For the text-containing cell, return its midpoint in [X, Y] coordinate format. 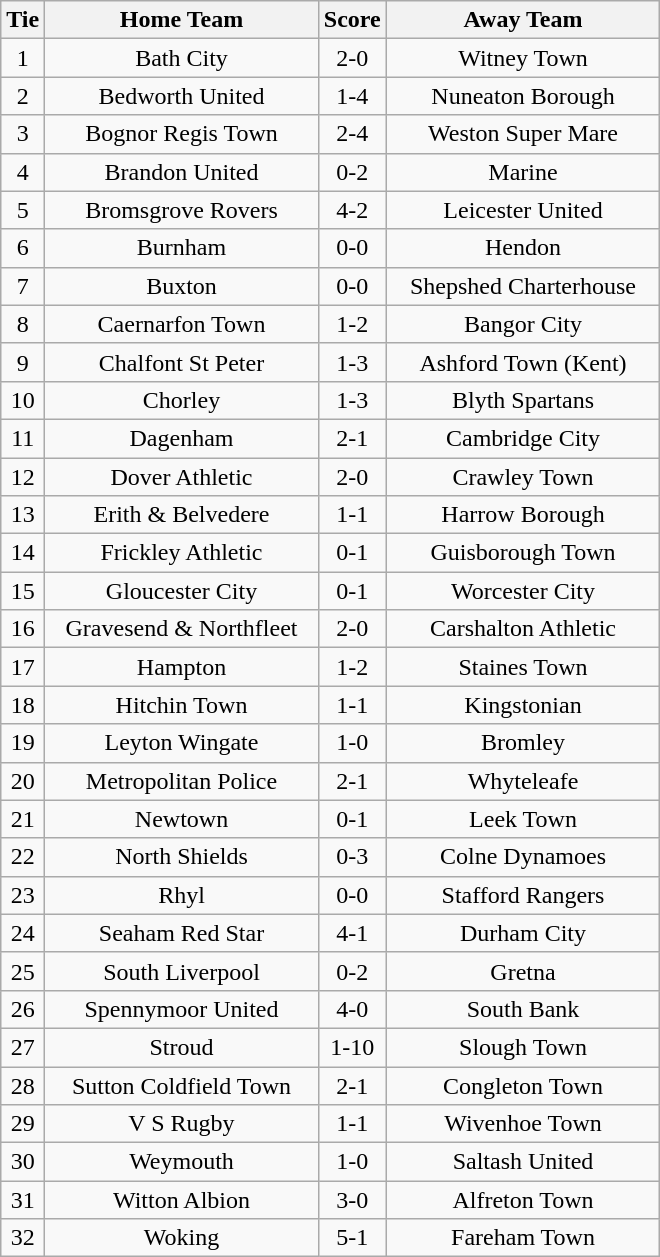
2-4 [352, 134]
Weston Super Mare [523, 134]
Alfreton Town [523, 1200]
12 [23, 477]
Harrow Borough [523, 515]
Score [352, 20]
Chorley [182, 400]
Durham City [523, 933]
24 [23, 933]
26 [23, 1009]
Hampton [182, 667]
Ashford Town (Kent) [523, 362]
Buxton [182, 286]
18 [23, 705]
Brandon United [182, 172]
Fareham Town [523, 1238]
Dover Athletic [182, 477]
27 [23, 1047]
31 [23, 1200]
Crawley Town [523, 477]
1-4 [352, 96]
6 [23, 248]
Gravesend & Northfleet [182, 629]
Wivenhoe Town [523, 1124]
3-0 [352, 1200]
Away Team [523, 20]
16 [23, 629]
Caernarfon Town [182, 324]
Stroud [182, 1047]
Gretna [523, 971]
4-0 [352, 1009]
Marine [523, 172]
4 [23, 172]
Bognor Regis Town [182, 134]
1 [23, 58]
Bedworth United [182, 96]
13 [23, 515]
Kingstonian [523, 705]
1-10 [352, 1047]
Metropolitan Police [182, 781]
North Shields [182, 857]
8 [23, 324]
Tie [23, 20]
Shepshed Charterhouse [523, 286]
Bromley [523, 743]
Chalfont St Peter [182, 362]
14 [23, 553]
29 [23, 1124]
Congleton Town [523, 1085]
Leicester United [523, 210]
South Bank [523, 1009]
Cambridge City [523, 438]
Gloucester City [182, 591]
4-1 [352, 933]
Leyton Wingate [182, 743]
Stafford Rangers [523, 895]
15 [23, 591]
20 [23, 781]
Bangor City [523, 324]
Colne Dynamoes [523, 857]
Erith & Belvedere [182, 515]
Spennymoor United [182, 1009]
30 [23, 1162]
Saltash United [523, 1162]
0-3 [352, 857]
Staines Town [523, 667]
4-2 [352, 210]
Newtown [182, 819]
Slough Town [523, 1047]
Guisborough Town [523, 553]
5 [23, 210]
32 [23, 1238]
Hendon [523, 248]
25 [23, 971]
Home Team [182, 20]
Witney Town [523, 58]
Leek Town [523, 819]
Dagenham [182, 438]
Nuneaton Borough [523, 96]
3 [23, 134]
Blyth Spartans [523, 400]
Worcester City [523, 591]
19 [23, 743]
Rhyl [182, 895]
11 [23, 438]
Whyteleafe [523, 781]
Burnham [182, 248]
Seaham Red Star [182, 933]
Carshalton Athletic [523, 629]
Bromsgrove Rovers [182, 210]
2 [23, 96]
Bath City [182, 58]
17 [23, 667]
9 [23, 362]
28 [23, 1085]
Sutton Coldfield Town [182, 1085]
Frickley Athletic [182, 553]
23 [23, 895]
5-1 [352, 1238]
V S Rugby [182, 1124]
Woking [182, 1238]
Hitchin Town [182, 705]
Witton Albion [182, 1200]
South Liverpool [182, 971]
Weymouth [182, 1162]
7 [23, 286]
22 [23, 857]
21 [23, 819]
10 [23, 400]
